Detect which cell encompasses the target text, then output its [X, Y] center coordinate. 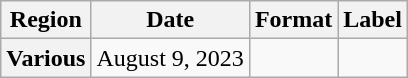
Various [46, 58]
August 9, 2023 [170, 58]
Format [293, 20]
Region [46, 20]
Date [170, 20]
Label [373, 20]
